Extract the (X, Y) coordinate from the center of the cell holding the provided text.  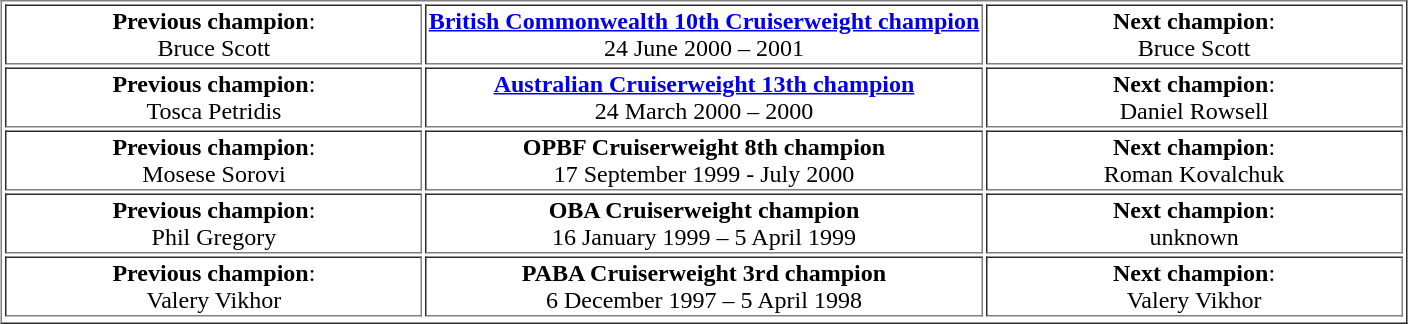
Previous champion:Mosese Sorovi (214, 160)
Previous champion:Valery Vikhor (214, 286)
British Commonwealth 10th Cruiserweight champion24 June 2000 – 2001 (704, 34)
Previous champion:Bruce Scott (214, 34)
Next champion:Valery Vikhor (1194, 286)
Previous champion:Tosca Petridis (214, 98)
PABA Cruiserweight 3rd champion6 December 1997 – 5 April 1998 (704, 286)
Next champion:Bruce Scott (1194, 34)
Next champion:Roman Kovalchuk (1194, 160)
OBA Cruiserweight champion16 January 1999 – 5 April 1999 (704, 224)
Next champion:unknown (1194, 224)
Previous champion:Phil Gregory (214, 224)
Australian Cruiserweight 13th champion24 March 2000 – 2000 (704, 98)
OPBF Cruiserweight 8th champion17 September 1999 - July 2000 (704, 160)
Next champion:Daniel Rowsell (1194, 98)
